Return the [X, Y] coordinate for the center point of the cell that contains the specified text.  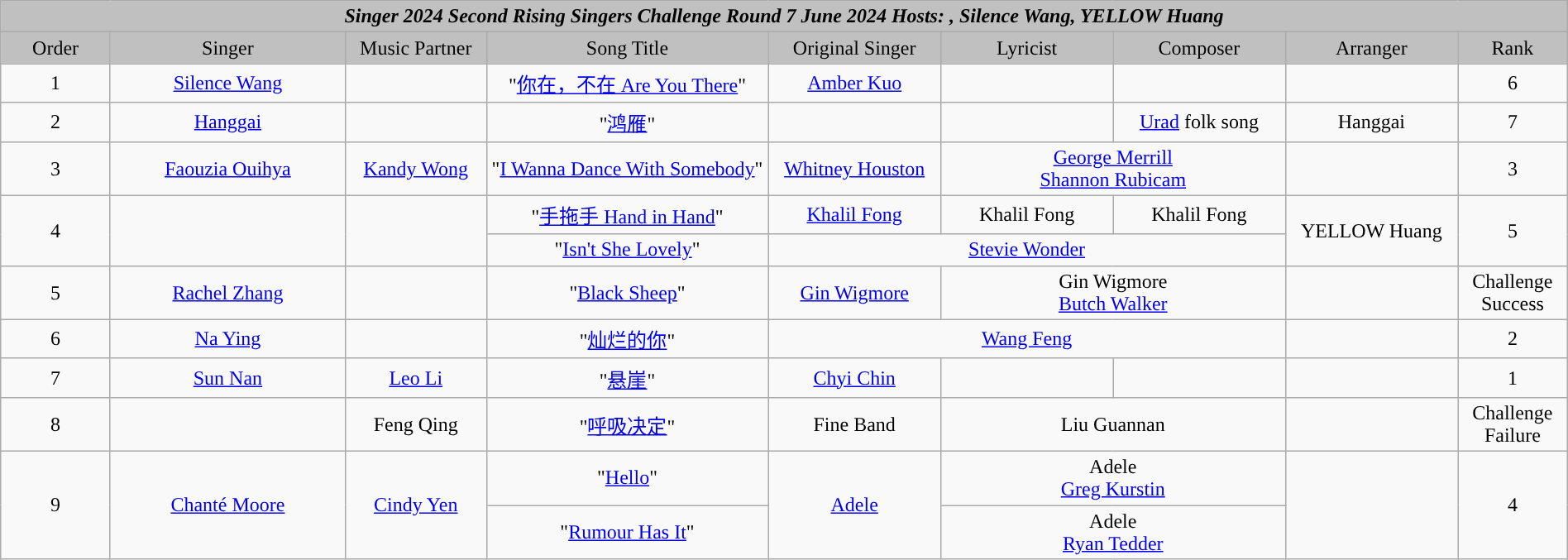
Stevie Wonder [1027, 250]
George MerrillShannon Rubicam [1113, 169]
"Black Sheep" [627, 293]
Arranger [1371, 48]
"Rumour Has It" [627, 531]
Urad folk song [1199, 122]
9 [56, 505]
Liu Guannan [1113, 424]
Chyi Chin [854, 377]
Gin WigmoreButch Walker [1113, 293]
AdeleRyan Tedder [1113, 531]
Chanté Moore [227, 505]
Amber Kuo [854, 83]
"手拖手 Hand in Hand" [627, 215]
Leo Li [416, 377]
"灿烂的你" [627, 339]
Gin Wigmore [854, 293]
Challenge Failure [1513, 424]
"悬崖" [627, 377]
Whitney Houston [854, 169]
Kandy Wong [416, 169]
AdeleGreg Kurstin [1113, 478]
Lyricist [1026, 48]
Faouzia Ouihya [227, 169]
Rachel Zhang [227, 293]
Order [56, 48]
"你在，不在 Are You There" [627, 83]
"Isn't She Lovely" [627, 250]
Music Partner [416, 48]
Feng Qing [416, 424]
Song Title [627, 48]
Adele [854, 505]
Rank [1513, 48]
Sun Nan [227, 377]
Wang Feng [1027, 339]
"Hello" [627, 478]
Original Singer [854, 48]
"I Wanna Dance With Somebody" [627, 169]
Silence Wang [227, 83]
"鸿雁" [627, 122]
8 [56, 424]
Composer [1199, 48]
Fine Band [854, 424]
Singer [227, 48]
Challenge Success [1513, 293]
Na Ying [227, 339]
Cindy Yen [416, 505]
"呼吸决定" [627, 424]
YELLOW Huang [1371, 230]
Singer 2024 Second Rising Singers Challenge Round 7 June 2024 Hosts: , Silence Wang, YELLOW Huang [784, 17]
